From the cell containing the given text, extract its center point as (x, y) coordinate. 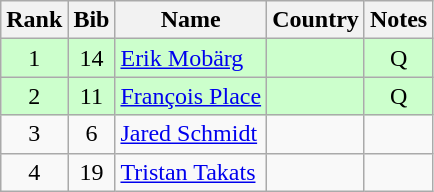
Name (191, 20)
4 (34, 172)
Bib (92, 20)
14 (92, 58)
19 (92, 172)
2 (34, 96)
Tristan Takats (191, 172)
1 (34, 58)
Rank (34, 20)
Country (316, 20)
11 (92, 96)
François Place (191, 96)
Notes (398, 20)
6 (92, 134)
Jared Schmidt (191, 134)
Erik Mobärg (191, 58)
3 (34, 134)
